Extract the (X, Y) coordinate from the center of the cell holding the provided text.  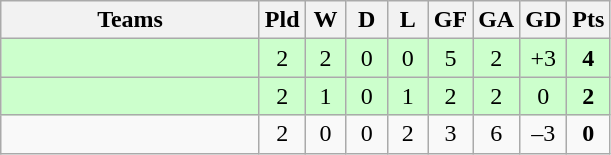
Pts (588, 20)
Teams (130, 20)
W (326, 20)
4 (588, 58)
GD (544, 20)
GF (450, 20)
L (408, 20)
6 (496, 134)
–3 (544, 134)
+3 (544, 58)
5 (450, 58)
D (366, 20)
Pld (282, 20)
3 (450, 134)
GA (496, 20)
